Return the (X, Y) coordinate for the center point of the cell that contains the specified text.  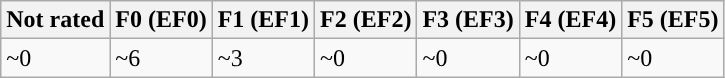
F1 (EF1) (263, 20)
F4 (EF4) (570, 20)
F2 (EF2) (366, 20)
~6 (161, 58)
Not rated (56, 20)
F5 (EF5) (673, 20)
F3 (EF3) (468, 20)
~3 (263, 58)
F0 (EF0) (161, 20)
